Search for the cell housing the specified text and yield its [X, Y] center coordinate. 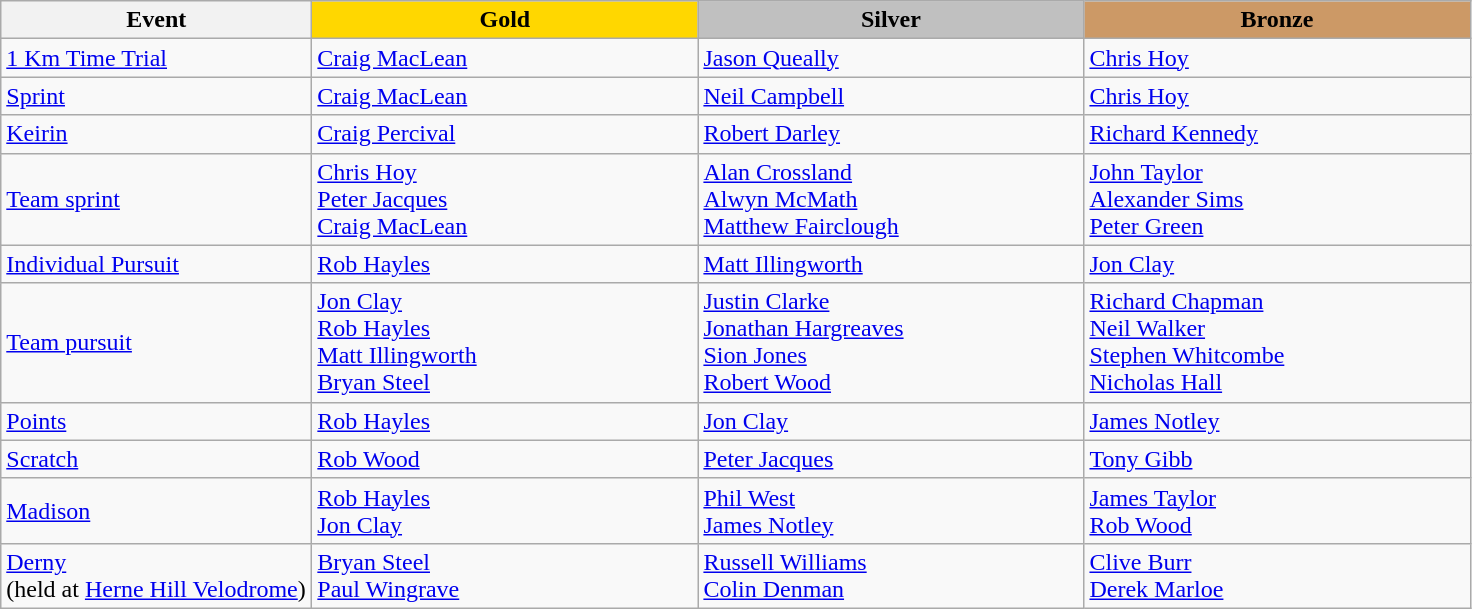
Scratch [156, 459]
Event [156, 20]
Phil West James Notley [891, 510]
Silver [891, 20]
Clive BurrDerek Marloe [1277, 576]
Team pursuit [156, 342]
Jon Clay Rob Hayles Matt Illingworth Bryan Steel [505, 342]
Keirin [156, 134]
1 Km Time Trial [156, 58]
Russell WilliamsColin Denman [891, 576]
Individual Pursuit [156, 264]
Tony Gibb [1277, 459]
Team sprint [156, 199]
Rob Hayles Jon Clay [505, 510]
James Notley [1277, 421]
Rob Wood [505, 459]
James Taylor Rob Wood [1277, 510]
Robert Darley [891, 134]
Points [156, 421]
Matt Illingworth [891, 264]
Chris Hoy Peter JacquesCraig MacLean [505, 199]
Neil Campbell [891, 96]
Richard Kennedy [1277, 134]
Craig Percival [505, 134]
Derny (held at Herne Hill Velodrome) [156, 576]
Richard ChapmanNeil WalkerStephen WhitcombeNicholas Hall [1277, 342]
Sprint [156, 96]
Bronze [1277, 20]
John TaylorAlexander SimsPeter Green [1277, 199]
Bryan SteelPaul Wingrave [505, 576]
Peter Jacques [891, 459]
Alan CrosslandAlwyn McMathMatthew Fairclough [891, 199]
Gold [505, 20]
Madison [156, 510]
Jason Queally [891, 58]
Justin ClarkeJonathan HargreavesSion JonesRobert Wood [891, 342]
